Return [x, y] of the center of cell containing provided text 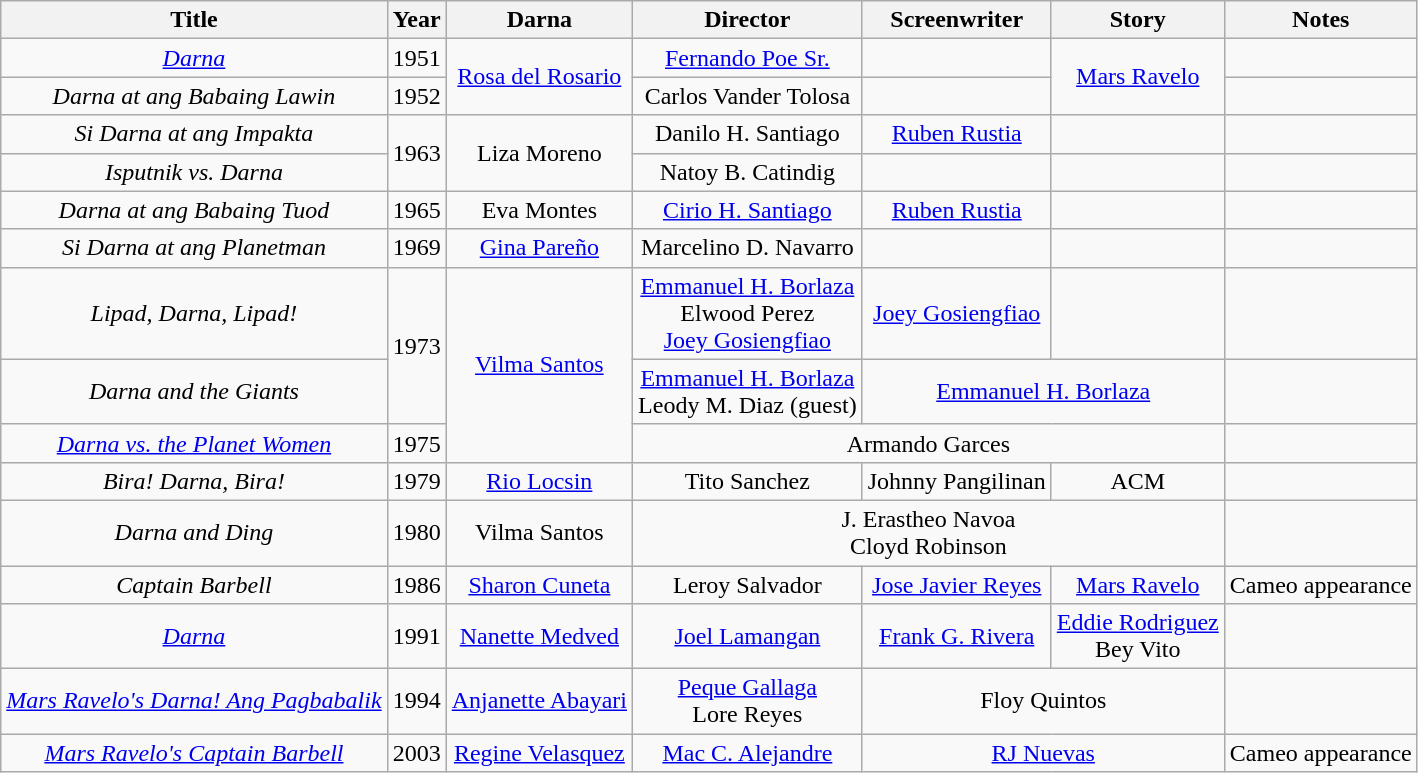
Carlos Vander Tolosa [748, 96]
1973 [416, 346]
1986 [416, 585]
Emmanuel H. BorlazaElwood PerezJoey Gosiengfiao [748, 313]
Mars Ravelo's Captain Barbell [194, 753]
Joel Lamangan [748, 636]
Isputnik vs. Darna [194, 172]
1969 [416, 248]
Frank G. Rivera [956, 636]
Nanette Medved [539, 636]
Mac C. Alejandre [748, 753]
Danilo H. Santiago [748, 134]
Captain Barbell [194, 585]
Peque GallagaLore Reyes [748, 702]
Title [194, 20]
Si Darna at ang Planetman [194, 248]
Mars Ravelo's Darna! Ang Pagbabalik [194, 702]
Fernando Poe Sr. [748, 58]
1994 [416, 702]
Director [748, 20]
Darna at ang Babaing Tuod [194, 210]
Notes [1320, 20]
Si Darna at ang Impakta [194, 134]
1991 [416, 636]
RJ Nuevas [1043, 753]
1979 [416, 481]
Darna and the Giants [194, 392]
Darna vs. the Planet Women [194, 443]
ACM [1138, 481]
Bira! Darna, Bira! [194, 481]
Story [1138, 20]
Emmanuel H. BorlazaLeody M. Diaz (guest) [748, 392]
1980 [416, 532]
Marcelino D. Navarro [748, 248]
Regine Velasquez [539, 753]
Eva Montes [539, 210]
Armando Garces [929, 443]
Rio Locsin [539, 481]
Eddie RodriguezBey Vito [1138, 636]
Darna and Ding [194, 532]
Screenwriter [956, 20]
1965 [416, 210]
Darna at ang Babaing Lawin [194, 96]
Lipad, Darna, Lipad! [194, 313]
Cirio H. Santiago [748, 210]
Leroy Salvador [748, 585]
Liza Moreno [539, 153]
1952 [416, 96]
Natoy B. Catindig [748, 172]
Tito Sanchez [748, 481]
Gina Pareño [539, 248]
Sharon Cuneta [539, 585]
1951 [416, 58]
Joey Gosiengfiao [956, 313]
2003 [416, 753]
1975 [416, 443]
Jose Javier Reyes [956, 585]
Floy Quintos [1043, 702]
J. Erastheo NavoaCloyd Robinson [929, 532]
1963 [416, 153]
Emmanuel H. Borlaza [1043, 392]
Anjanette Abayari [539, 702]
Johnny Pangilinan [956, 481]
Year [416, 20]
Rosa del Rosario [539, 77]
